Identify which cell holds the provided text, then report its [X, Y] central coordinate. 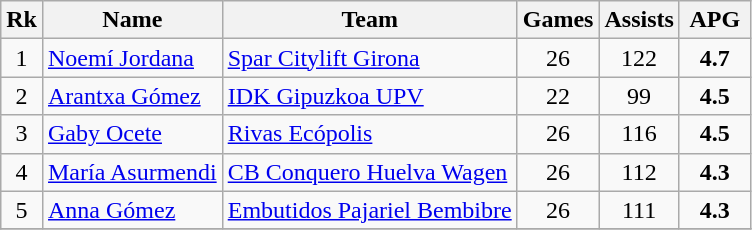
99 [639, 96]
Rk [22, 20]
APG [714, 20]
María Asurmendi [132, 172]
1 [22, 58]
2 [22, 96]
Anna Gómez [132, 210]
IDK Gipuzkoa UPV [370, 96]
Name [132, 20]
Gaby Ocete [132, 134]
4 [22, 172]
Rivas Ecópolis [370, 134]
122 [639, 58]
22 [558, 96]
5 [22, 210]
3 [22, 134]
Assists [639, 20]
116 [639, 134]
Noemí Jordana [132, 58]
Arantxa Gómez [132, 96]
111 [639, 210]
Spar Citylift Girona [370, 58]
4.7 [714, 58]
Embutidos Pajariel Bembibre [370, 210]
CB Conquero Huelva Wagen [370, 172]
Games [558, 20]
112 [639, 172]
Team [370, 20]
